Provide the [x, y] coordinate of the cell's center where the given text is located.  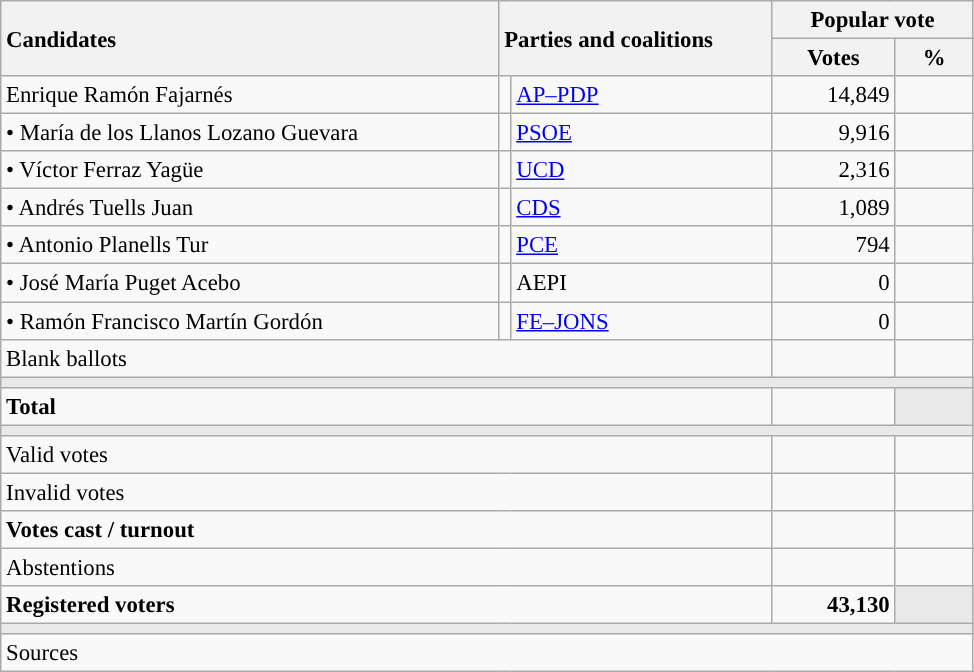
2,316 [834, 170]
794 [834, 245]
Votes cast / turnout [386, 530]
AEPI [642, 283]
Blank ballots [386, 358]
Sources [487, 653]
Abstentions [386, 567]
Valid votes [386, 455]
Registered voters [386, 605]
14,849 [834, 95]
Parties and coalitions [636, 38]
Candidates [250, 38]
UCD [642, 170]
CDS [642, 208]
• Ramón Francisco Martín Gordón [250, 321]
Enrique Ramón Fajarnés [250, 95]
• Víctor Ferraz Yagüe [250, 170]
Invalid votes [386, 492]
• María de los Llanos Lozano Guevara [250, 133]
PSOE [642, 133]
• Andrés Tuells Juan [250, 208]
9,916 [834, 133]
1,089 [834, 208]
Popular vote [872, 20]
PCE [642, 245]
% [934, 58]
FE–JONS [642, 321]
AP–PDP [642, 95]
43,130 [834, 605]
Votes [834, 58]
• Antonio Planells Tur [250, 245]
Total [386, 406]
• José María Puget Acebo [250, 283]
